Detect which cell encompasses the target text, then output its (X, Y) center coordinate. 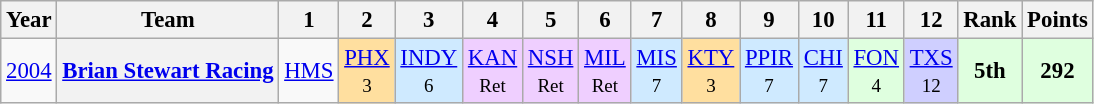
MIS7 (656, 72)
9 (770, 20)
11 (876, 20)
1 (309, 20)
3 (429, 20)
2 (367, 20)
PPIR7 (770, 72)
8 (710, 20)
5th (990, 72)
MILRet (605, 72)
2004 (29, 72)
12 (931, 20)
5 (551, 20)
Brian Stewart Racing (168, 72)
Points (1058, 20)
10 (823, 20)
4 (493, 20)
NSHRet (551, 72)
KANRet (493, 72)
FON4 (876, 72)
6 (605, 20)
TXS12 (931, 72)
Rank (990, 20)
KTY3 (710, 72)
292 (1058, 72)
PHX3 (367, 72)
HMS (309, 72)
7 (656, 20)
CHI7 (823, 72)
Year (29, 20)
INDY6 (429, 72)
Team (168, 20)
